Locate the cell with the specified text and output its (X, Y) center coordinate. 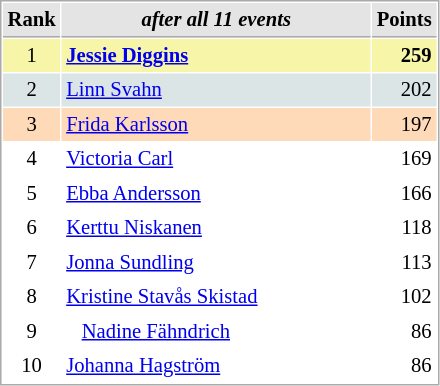
10 (32, 366)
5 (32, 194)
Ebba Andersson (216, 194)
102 (404, 296)
118 (404, 228)
2 (32, 90)
Jessie Diggins (216, 56)
166 (404, 194)
Rank (32, 20)
8 (32, 296)
Nadine Fähndrich (216, 332)
Jonna Sundling (216, 262)
3 (32, 124)
Johanna Hagström (216, 366)
Victoria Carl (216, 158)
after all 11 events (216, 20)
Points (404, 20)
Kerttu Niskanen (216, 228)
Kristine Stavås Skistad (216, 296)
9 (32, 332)
113 (404, 262)
6 (32, 228)
Linn Svahn (216, 90)
1 (32, 56)
4 (32, 158)
259 (404, 56)
169 (404, 158)
Frida Karlsson (216, 124)
197 (404, 124)
202 (404, 90)
7 (32, 262)
